Provide the [x, y] coordinate of the cell's center where the given text is located.  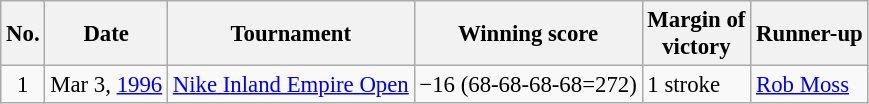
Tournament [290, 34]
No. [23, 34]
Mar 3, 1996 [106, 85]
Runner-up [810, 34]
Date [106, 34]
1 [23, 85]
Rob Moss [810, 85]
Margin ofvictory [696, 34]
Nike Inland Empire Open [290, 85]
−16 (68-68-68-68=272) [528, 85]
1 stroke [696, 85]
Winning score [528, 34]
